Locate the cell with the specified text and output its [X, Y] center coordinate. 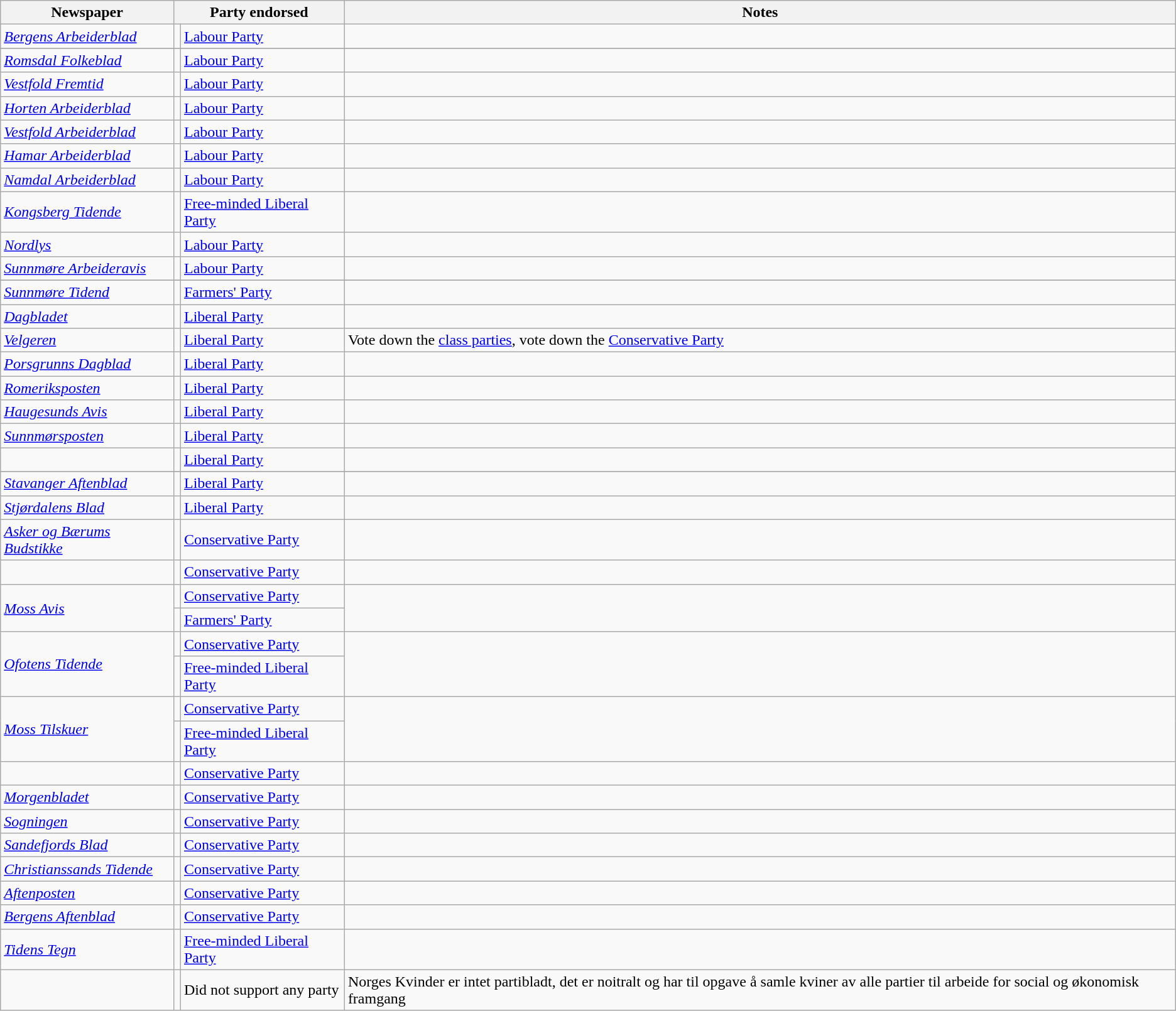
Asker og Bærums Budstikke [87, 540]
Nordlys [87, 244]
Hamar Arbeiderblad [87, 156]
Tidens Tegn [87, 949]
Bergens Aftenblad [87, 917]
Bergens Arbeiderblad [87, 36]
Vestfold Arbeiderblad [87, 132]
Morgenbladet [87, 797]
Party endorsed [259, 13]
Dagbladet [87, 316]
Kongsberg Tidende [87, 212]
Sunnmøre Tidend [87, 292]
Vestfold Fremtid [87, 84]
Christianssands Tidende [87, 869]
Moss Tilskuer [87, 728]
Moss Avis [87, 608]
Sunnmøre Arbeideravis [87, 268]
Aftenposten [87, 893]
Stavanger Aftenblad [87, 484]
Namdal Arbeiderblad [87, 180]
Sandefjords Blad [87, 845]
Sogningen [87, 821]
Romsdal Folkeblad [87, 60]
Porsgrunns Dagblad [87, 364]
Velgeren [87, 340]
Stjørdalens Blad [87, 507]
Romeriksposten [87, 388]
Norges Kvinder er intet partibladt, det er noitralt og har til opgave å samle kviner av alle partier til arbeide for social og økonomisk framgang [760, 990]
Horten Arbeiderblad [87, 108]
Vote down the class parties, vote down the Conservative Party [760, 340]
Ofotens Tidende [87, 664]
Sunnmørsposten [87, 436]
Notes [760, 13]
Haugesunds Avis [87, 412]
Newspaper [87, 13]
Did not support any party [263, 990]
